For the text-containing cell, return its midpoint in (x, y) coordinate format. 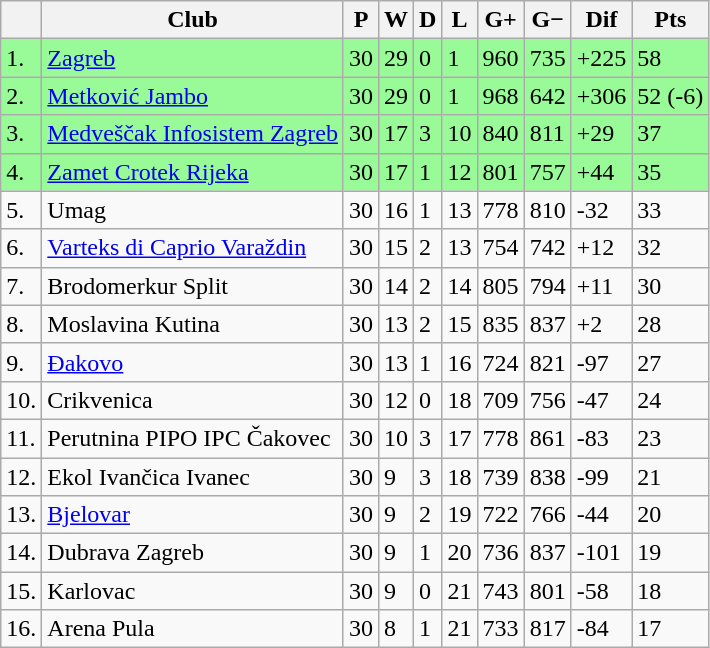
722 (500, 515)
33 (670, 210)
Crikvenica (193, 400)
-101 (602, 553)
1. (22, 58)
+12 (602, 248)
817 (548, 629)
W (396, 20)
35 (670, 172)
739 (500, 477)
821 (548, 362)
32 (670, 248)
L (460, 20)
6. (22, 248)
+306 (602, 96)
835 (500, 324)
733 (500, 629)
Moslavina Kutina (193, 324)
838 (548, 477)
-47 (602, 400)
840 (500, 134)
27 (670, 362)
766 (548, 515)
Đakovo (193, 362)
960 (500, 58)
14. (22, 553)
861 (548, 438)
794 (548, 286)
-44 (602, 515)
3. (22, 134)
24 (670, 400)
G− (548, 20)
Dif (602, 20)
5. (22, 210)
9. (22, 362)
23 (670, 438)
Zamet Crotek Rijeka (193, 172)
Bjelovar (193, 515)
Metković Jambo (193, 96)
2. (22, 96)
D (428, 20)
743 (500, 591)
736 (500, 553)
52 (-6) (670, 96)
Varteks di Caprio Varaždin (193, 248)
709 (500, 400)
735 (548, 58)
7. (22, 286)
811 (548, 134)
Perutnina PIPO IPC Čakovec (193, 438)
Dubrava Zagreb (193, 553)
12. (22, 477)
810 (548, 210)
Club (193, 20)
28 (670, 324)
4. (22, 172)
G+ (500, 20)
8 (396, 629)
+44 (602, 172)
P (360, 20)
968 (500, 96)
805 (500, 286)
-32 (602, 210)
11. (22, 438)
13. (22, 515)
742 (548, 248)
Umag (193, 210)
-58 (602, 591)
Brodomerkur Split (193, 286)
754 (500, 248)
37 (670, 134)
+29 (602, 134)
-99 (602, 477)
Ekol Ivančica Ivanec (193, 477)
10. (22, 400)
Pts (670, 20)
Karlovac (193, 591)
8. (22, 324)
-97 (602, 362)
+11 (602, 286)
-84 (602, 629)
16. (22, 629)
Arena Pula (193, 629)
-83 (602, 438)
642 (548, 96)
Zagreb (193, 58)
Medveščak Infosistem Zagreb (193, 134)
756 (548, 400)
724 (500, 362)
15. (22, 591)
+2 (602, 324)
757 (548, 172)
+225 (602, 58)
58 (670, 58)
